Determine the (X, Y) coordinate at the center of the cell enclosing the given text.  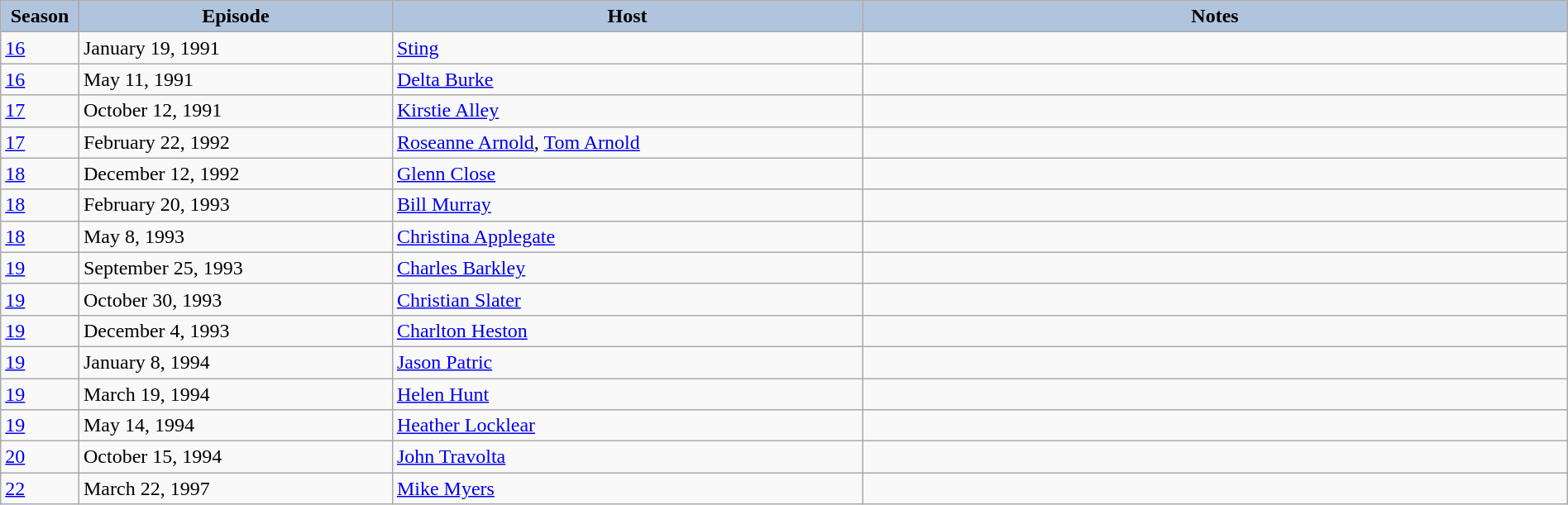
December 4, 1993 (235, 331)
October 15, 1994 (235, 457)
February 22, 1992 (235, 142)
Episode (235, 17)
Jason Patric (627, 362)
Christian Slater (627, 299)
February 20, 1993 (235, 205)
Heather Locklear (627, 426)
December 12, 1992 (235, 174)
March 22, 1997 (235, 488)
Mike Myers (627, 488)
Christina Applegate (627, 236)
Charlton Heston (627, 331)
March 19, 1994 (235, 394)
Roseanne Arnold, Tom Arnold (627, 142)
Charles Barkley (627, 268)
Glenn Close (627, 174)
Season (40, 17)
Sting (627, 48)
20 (40, 457)
Helen Hunt (627, 394)
January 19, 1991 (235, 48)
October 30, 1993 (235, 299)
Bill Murray (627, 205)
Notes (1216, 17)
May 14, 1994 (235, 426)
October 12, 1991 (235, 111)
Delta Burke (627, 79)
January 8, 1994 (235, 362)
Host (627, 17)
September 25, 1993 (235, 268)
May 11, 1991 (235, 79)
Kirstie Alley (627, 111)
May 8, 1993 (235, 236)
22 (40, 488)
John Travolta (627, 457)
